Return the [X, Y] coordinate for the center point of the cell that contains the specified text.  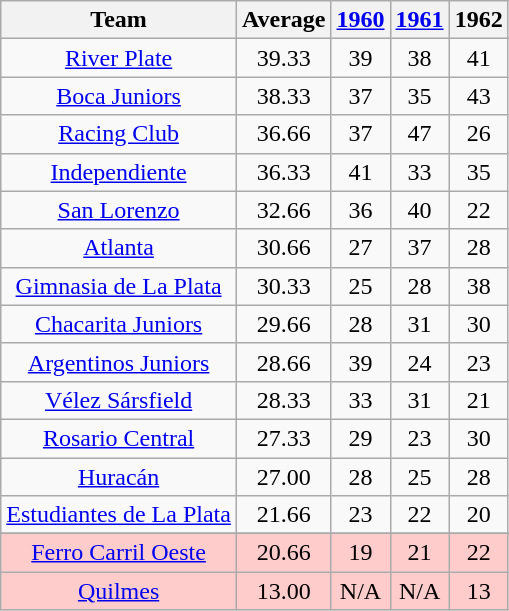
36.66 [284, 134]
Atlanta [119, 248]
47 [420, 134]
24 [420, 362]
1960 [360, 20]
19 [360, 553]
39.33 [284, 58]
29.66 [284, 324]
Independiente [119, 172]
27.33 [284, 438]
26 [478, 134]
32.66 [284, 210]
21.66 [284, 515]
28.66 [284, 362]
20.66 [284, 553]
Gimnasia de La Plata [119, 286]
27.00 [284, 477]
40 [420, 210]
Huracán [119, 477]
San Lorenzo [119, 210]
29 [360, 438]
30.33 [284, 286]
Rosario Central [119, 438]
Chacarita Juniors [119, 324]
Team [119, 20]
36.33 [284, 172]
28.33 [284, 400]
13.00 [284, 591]
43 [478, 96]
27 [360, 248]
1962 [478, 20]
Ferro Carril Oeste [119, 553]
13 [478, 591]
River Plate [119, 58]
Argentinos Juniors [119, 362]
30.66 [284, 248]
Average [284, 20]
Boca Juniors [119, 96]
Vélez Sársfield [119, 400]
1961 [420, 20]
Racing Club [119, 134]
36 [360, 210]
38.33 [284, 96]
Estudiantes de La Plata [119, 515]
Quilmes [119, 591]
20 [478, 515]
